Pinpoint the cell where the given text exists, returning its [X, Y] midpoint coordinate. 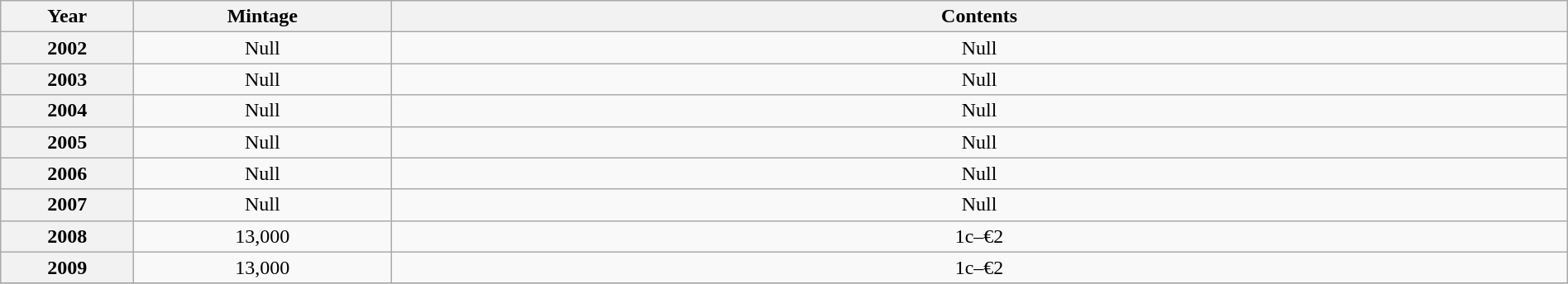
2008 [68, 236]
2004 [68, 111]
2003 [68, 79]
2006 [68, 173]
2002 [68, 48]
2007 [68, 205]
Contents [979, 17]
Year [68, 17]
Mintage [263, 17]
2005 [68, 142]
2009 [68, 267]
